Identify which cell holds the provided text, then report its (X, Y) central coordinate. 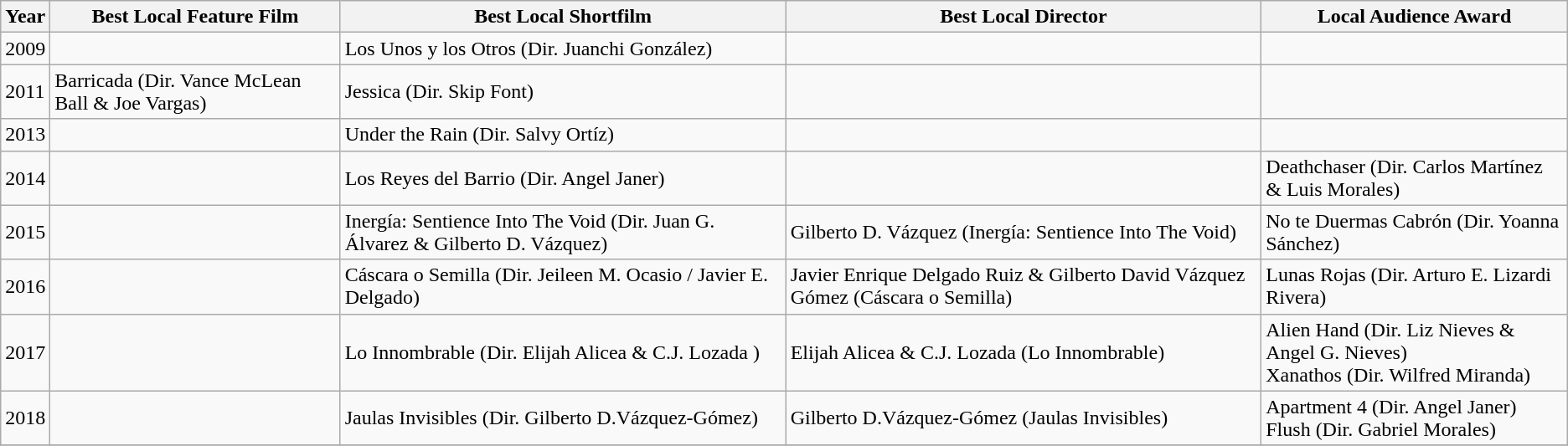
Gilberto D. Vázquez (Inergía: Sentience Into The Void) (1024, 233)
Jaulas Invisibles (Dir. Gilberto D.Vázquez-Gómez) (563, 418)
Alien Hand (Dir. Liz Nieves & Angel G. Nieves)Xanathos (Dir. Wilfred Miranda) (1415, 352)
2013 (25, 135)
Apartment 4 (Dir. Angel Janer)Flush (Dir. Gabriel Morales) (1415, 418)
Cáscara o Semilla (Dir. Jeileen M. Ocasio / Javier E. Delgado) (563, 286)
2017 (25, 352)
Lunas Rojas (Dir. Arturo E. Lizardi Rivera) (1415, 286)
2016 (25, 286)
Best Local Feature Film (195, 17)
2011 (25, 92)
2018 (25, 418)
Inergía: Sentience Into The Void (Dir. Juan G. Álvarez & Gilberto D. Vázquez) (563, 233)
Local Audience Award (1415, 17)
Best Local Director (1024, 17)
Under the Rain (Dir. Salvy Ortíz) (563, 135)
Gilberto D.Vázquez-Gómez (Jaulas Invisibles) (1024, 418)
Javier Enrique Delgado Ruiz & Gilberto David Vázquez Gómez (Cáscara o Semilla) (1024, 286)
Los Unos y los Otros (Dir. Juanchi González) (563, 49)
Best Local Shortfilm (563, 17)
Jessica (Dir. Skip Font) (563, 92)
2015 (25, 233)
No te Duermas Cabrón (Dir. Yoanna Sánchez) (1415, 233)
2009 (25, 49)
Year (25, 17)
Deathchaser (Dir. Carlos Martínez & Luis Morales) (1415, 177)
Barricada (Dir. Vance McLean Ball & Joe Vargas) (195, 92)
Elijah Alicea & C.J. Lozada (Lo Innombrable) (1024, 352)
2014 (25, 177)
Los Reyes del Barrio (Dir. Angel Janer) (563, 177)
Lo Innombrable (Dir. Elijah Alicea & C.J. Lozada ) (563, 352)
